Determine the [x, y] coordinate at the center of the cell enclosing the given text.  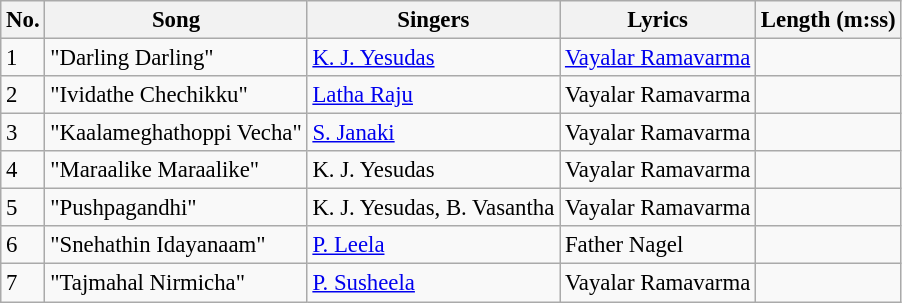
No. [23, 20]
Father Nagel [658, 245]
"Pushpagandhi" [176, 208]
7 [23, 283]
Song [176, 20]
S. Janaki [434, 133]
P. Susheela [434, 283]
"Kaalameghathoppi Vecha" [176, 133]
4 [23, 170]
"Ividathe Chechikku" [176, 95]
Latha Raju [434, 95]
5 [23, 208]
"Tajmahal Nirmicha" [176, 283]
"Snehathin Idayanaam" [176, 245]
K. J. Yesudas, B. Vasantha [434, 208]
P. Leela [434, 245]
6 [23, 245]
"Maraalike Maraalike" [176, 170]
1 [23, 58]
Singers [434, 20]
2 [23, 95]
Length (m:ss) [828, 20]
3 [23, 133]
Lyrics [658, 20]
"Darling Darling" [176, 58]
